Output the (x, y) coordinate of the center of the cell containing the given text.  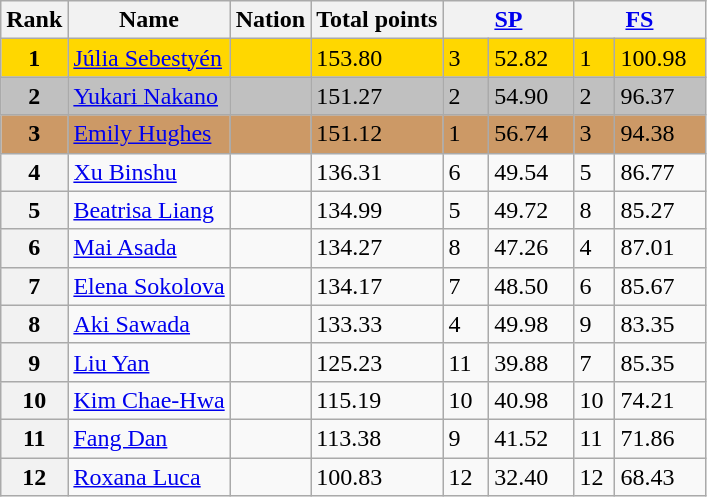
Júlia Sebestyén (149, 58)
48.50 (532, 286)
151.12 (377, 134)
68.43 (660, 477)
49.54 (532, 172)
52.82 (532, 58)
FS (640, 20)
Emily Hughes (149, 134)
Elena Sokolova (149, 286)
125.23 (377, 362)
Name (149, 20)
Yukari Nakano (149, 96)
100.98 (660, 58)
Aki Sawada (149, 324)
71.86 (660, 438)
134.99 (377, 210)
Total points (377, 20)
87.01 (660, 248)
Rank (34, 20)
85.67 (660, 286)
40.98 (532, 400)
85.27 (660, 210)
96.37 (660, 96)
SP (508, 20)
49.72 (532, 210)
39.88 (532, 362)
49.98 (532, 324)
Fang Dan (149, 438)
83.35 (660, 324)
Liu Yan (149, 362)
115.19 (377, 400)
56.74 (532, 134)
134.17 (377, 286)
151.27 (377, 96)
54.90 (532, 96)
Xu Binshu (149, 172)
85.35 (660, 362)
86.77 (660, 172)
47.26 (532, 248)
Kim Chae-Hwa (149, 400)
133.33 (377, 324)
134.27 (377, 248)
113.38 (377, 438)
94.38 (660, 134)
32.40 (532, 477)
Nation (270, 20)
Mai Asada (149, 248)
136.31 (377, 172)
153.80 (377, 58)
100.83 (377, 477)
41.52 (532, 438)
Roxana Luca (149, 477)
Beatrisa Liang (149, 210)
74.21 (660, 400)
